For the text-containing cell, return its midpoint in (X, Y) coordinate format. 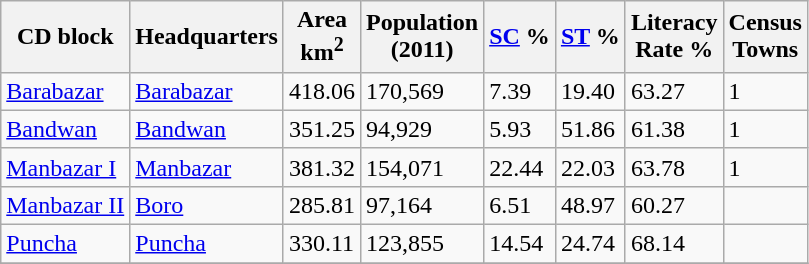
97,164 (422, 205)
ST % (590, 37)
22.44 (520, 167)
Areakm2 (322, 37)
SC % (520, 37)
48.97 (590, 205)
123,855 (422, 244)
Literacy Rate % (674, 37)
63.78 (674, 167)
Population(2011) (422, 37)
Boro (207, 205)
6.51 (520, 205)
418.06 (322, 91)
Manbazar (207, 167)
24.74 (590, 244)
330.11 (322, 244)
Manbazar II (66, 205)
Headquarters (207, 37)
CensusTowns (765, 37)
285.81 (322, 205)
68.14 (674, 244)
170,569 (422, 91)
14.54 (520, 244)
51.86 (590, 129)
94,929 (422, 129)
61.38 (674, 129)
7.39 (520, 91)
60.27 (674, 205)
154,071 (422, 167)
CD block (66, 37)
22.03 (590, 167)
351.25 (322, 129)
5.93 (520, 129)
19.40 (590, 91)
381.32 (322, 167)
Manbazar I (66, 167)
63.27 (674, 91)
